Return the (X, Y) coordinate for the center point of the cell that contains the specified text.  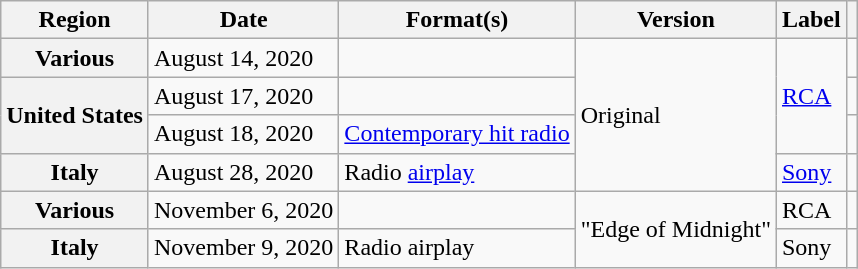
August 17, 2020 (243, 96)
United States (75, 115)
November 6, 2020 (243, 210)
Date (243, 20)
Version (676, 20)
August 28, 2020 (243, 172)
November 9, 2020 (243, 248)
"Edge of Midnight" (676, 229)
August 14, 2020 (243, 58)
Region (75, 20)
Label (811, 20)
Original (676, 115)
Contemporary hit radio (457, 134)
August 18, 2020 (243, 134)
Format(s) (457, 20)
